Scan for the cell matching the given text and deliver its [X, Y] coordinate at center. 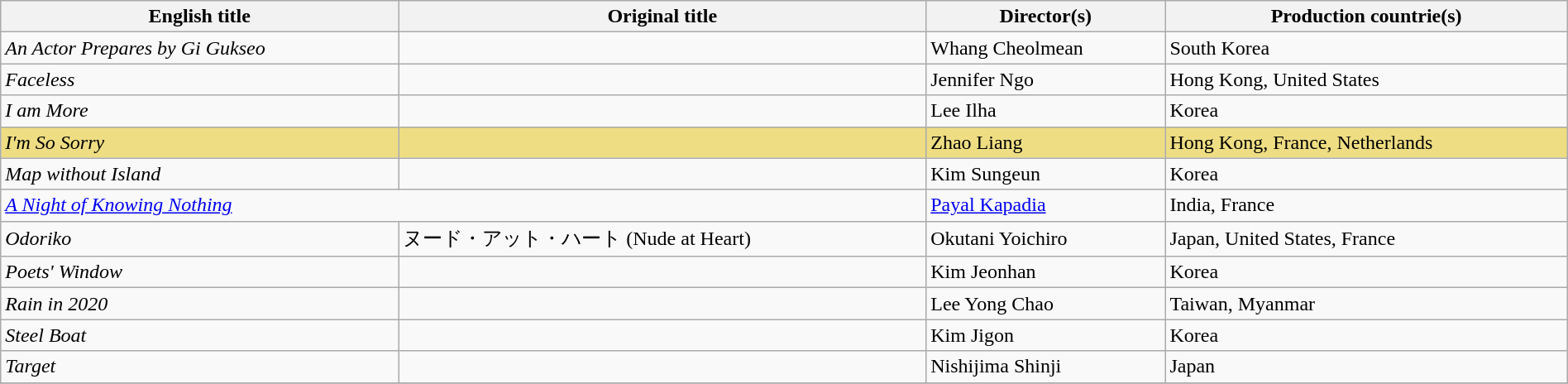
Zhao Liang [1045, 142]
Target [200, 367]
Director(s) [1045, 17]
English title [200, 17]
Original title [662, 17]
I′m So Sorry [200, 142]
Lee Ilha [1045, 111]
Okutani Yoichiro [1045, 238]
Kim Sungeun [1045, 174]
Hong Kong, France, Netherlands [1366, 142]
Nishijima Shinji [1045, 367]
India, France [1366, 205]
Rain in 2020 [200, 304]
A Night of Knowing Nothing [463, 205]
Japan, United States, France [1366, 238]
Hong Kong, United States [1366, 79]
I am More [200, 111]
Map without Island [200, 174]
Faceless [200, 79]
Odoriko [200, 238]
Japan [1366, 367]
South Korea [1366, 48]
Jennifer Ngo [1045, 79]
Production countrie(s) [1366, 17]
An Actor Prepares by Gi Gukseo [200, 48]
Kim Jigon [1045, 335]
Taiwan, Myanmar [1366, 304]
ヌード・アット・ハート (Nude at Heart) [662, 238]
Payal Kapadia [1045, 205]
Lee Yong Chao [1045, 304]
Kim Jeonhan [1045, 272]
Steel Boat [200, 335]
Poets' Window [200, 272]
Whang Cheolmean [1045, 48]
